Detect which cell encompasses the target text, then output its (X, Y) center coordinate. 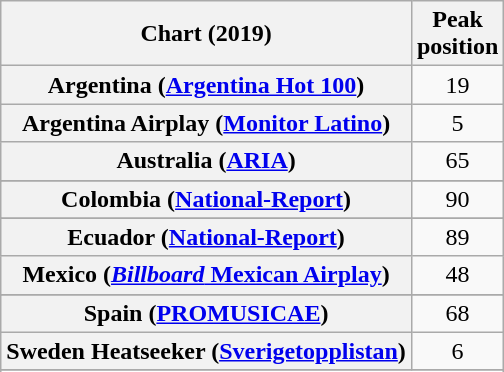
Mexico (Billboard Mexican Airplay) (206, 275)
Australia (ARIA) (206, 161)
65 (457, 161)
Argentina Airplay (Monitor Latino) (206, 123)
19 (457, 85)
Sweden Heatseeker (Sverigetopplistan) (206, 351)
Colombia (National-Report) (206, 199)
5 (457, 123)
89 (457, 237)
68 (457, 313)
Chart (2019) (206, 34)
48 (457, 275)
Ecuador (National-Report) (206, 237)
Spain (PROMUSICAE) (206, 313)
90 (457, 199)
Peakposition (457, 34)
6 (457, 351)
Argentina (Argentina Hot 100) (206, 85)
